Capture the cell that displays the provided text and extract its (X, Y) central coordinate. 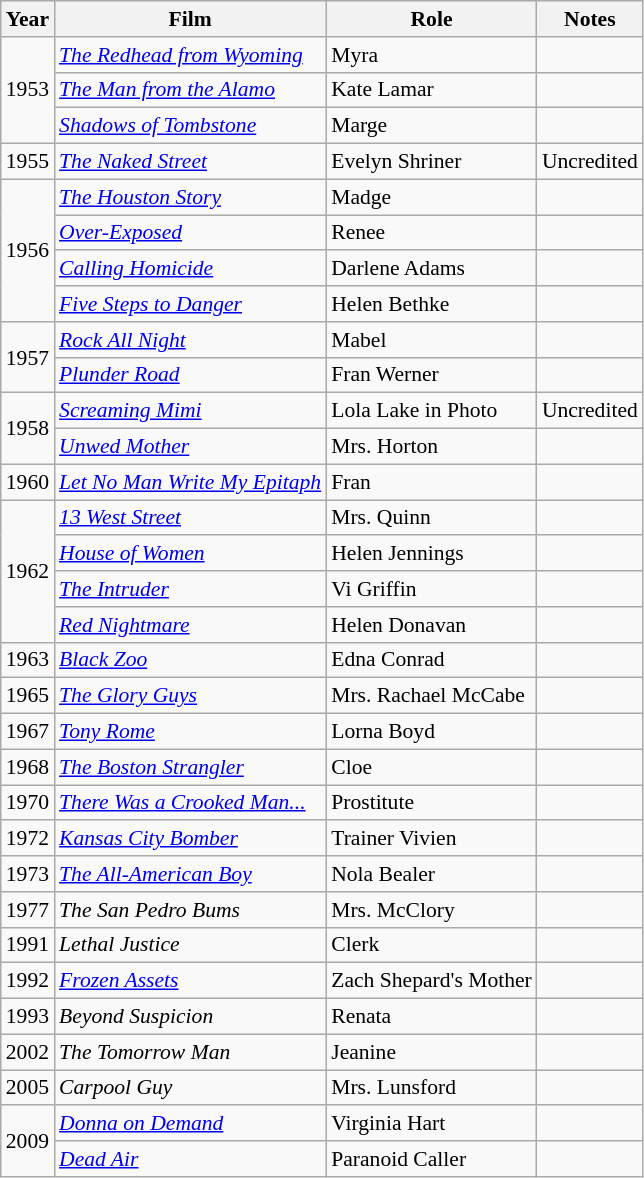
Calling Homicide (190, 269)
Year (28, 19)
1965 (28, 696)
The Tomorrow Man (190, 1052)
1977 (28, 910)
Mrs. McClory (432, 910)
Five Steps to Danger (190, 304)
Plunder Road (190, 375)
The Redhead from Wyoming (190, 55)
Screaming Mimi (190, 411)
13 West Street (190, 518)
House of Women (190, 554)
Mrs. Quinn (432, 518)
1992 (28, 981)
Prostitute (432, 803)
Donna on Demand (190, 1124)
The Naked Street (190, 162)
Lola Lake in Photo (432, 411)
Unwed Mother (190, 447)
Marge (432, 126)
Frozen Assets (190, 981)
1960 (28, 482)
Notes (590, 19)
Helen Donavan (432, 625)
1958 (28, 428)
Renee (432, 233)
Helen Bethke (432, 304)
1967 (28, 732)
1991 (28, 945)
Kansas City Bomber (190, 839)
The Glory Guys (190, 696)
Mrs. Lunsford (432, 1088)
Cloe (432, 767)
Evelyn Shriner (432, 162)
The Man from the Alamo (190, 90)
Lethal Justice (190, 945)
Virginia Hart (432, 1124)
Film (190, 19)
Trainer Vivien (432, 839)
Beyond Suspicion (190, 1017)
Helen Jennings (432, 554)
2005 (28, 1088)
1955 (28, 162)
Black Zoo (190, 660)
1957 (28, 358)
Carpool Guy (190, 1088)
1963 (28, 660)
Over-Exposed (190, 233)
Rock All Night (190, 340)
Tony Rome (190, 732)
Fran (432, 482)
Renata (432, 1017)
Edna Conrad (432, 660)
Fran Werner (432, 375)
Clerk (432, 945)
1956 (28, 250)
Mrs. Rachael McCabe (432, 696)
Zach Shepard's Mother (432, 981)
Darlene Adams (432, 269)
The All-American Boy (190, 874)
Mrs. Horton (432, 447)
The Boston Strangler (190, 767)
2002 (28, 1052)
Myra (432, 55)
Paranoid Caller (432, 1159)
The Intruder (190, 589)
There Was a Crooked Man... (190, 803)
1972 (28, 839)
1970 (28, 803)
Lorna Boyd (432, 732)
1993 (28, 1017)
1953 (28, 90)
The San Pedro Bums (190, 910)
Role (432, 19)
The Houston Story (190, 197)
2009 (28, 1142)
Red Nightmare (190, 625)
Kate Lamar (432, 90)
Dead Air (190, 1159)
1962 (28, 571)
Jeanine (432, 1052)
Let No Man Write My Epitaph (190, 482)
1973 (28, 874)
Vi Griffin (432, 589)
Mabel (432, 340)
Madge (432, 197)
Nola Bealer (432, 874)
1968 (28, 767)
Shadows of Tombstone (190, 126)
